Detect which cell encompasses the target text, then output its [x, y] center coordinate. 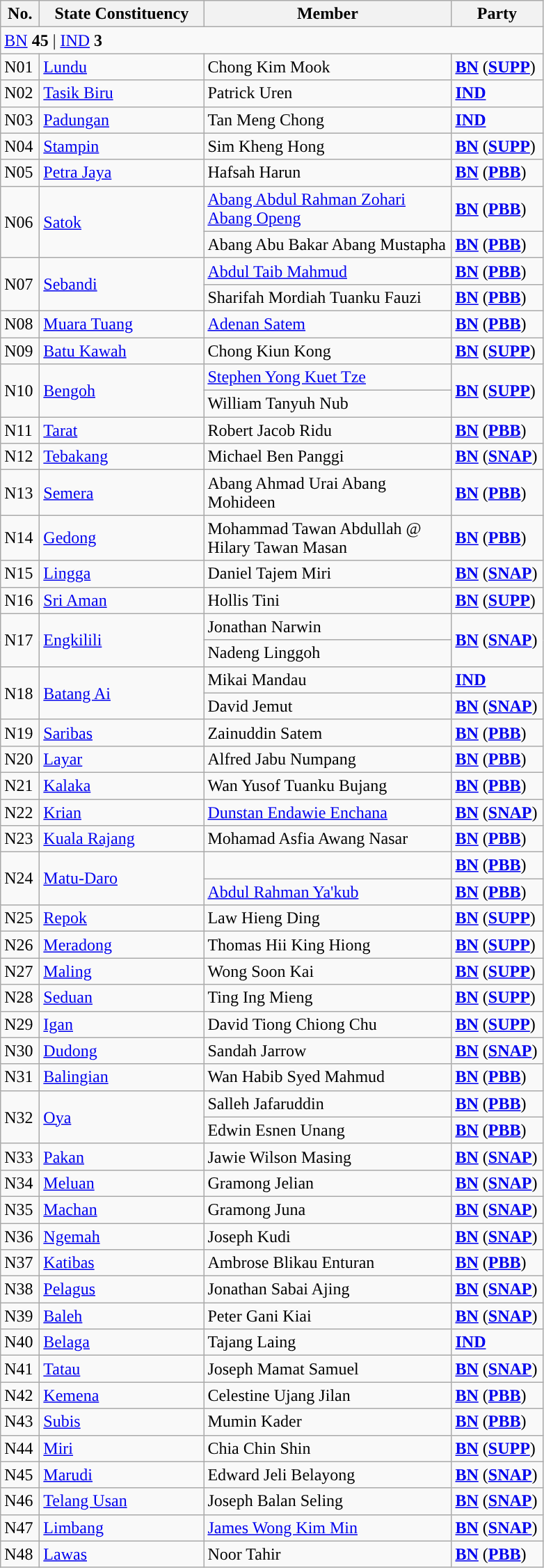
William Tanyuh Nub [328, 404]
Kalaka [122, 785]
Gramong Juna [328, 1209]
N41 [20, 1369]
Tatau [122, 1369]
Hafsah Harun [328, 173]
Subis [122, 1422]
Chong Kim Mook [328, 67]
N07 [20, 284]
Sandah Jarrow [328, 1051]
N20 [20, 759]
Kemena [122, 1395]
N04 [20, 146]
Daniel Tajem Miri [328, 574]
N19 [20, 732]
Lingga [122, 574]
Joseph Balan Seling [328, 1501]
Padungan [122, 120]
N29 [20, 1024]
No. [20, 14]
N27 [20, 971]
Meradong [122, 945]
Wan Yusof Tuanku Bujang [328, 785]
Joseph Mamat Samuel [328, 1369]
Repok [122, 918]
Chong Kiun Kong [328, 350]
N08 [20, 324]
Sri Aman [122, 600]
N13 [20, 493]
Ting Ing Mieng [328, 998]
Noor Tahir [328, 1554]
Abang Abdul Rahman Zohari Abang Openg [328, 209]
Tajang Laing [328, 1342]
Ambrose Blikau Enturan [328, 1263]
Salleh Jafaruddin [328, 1104]
N25 [20, 918]
Sebandi [122, 284]
Tasik Biru [122, 93]
Pelagus [122, 1289]
Gramong Jelian [328, 1183]
Jonathan Narwin [328, 627]
N44 [20, 1448]
N21 [20, 785]
Mohamad Asfia Awang Nasar [328, 839]
Baleh [122, 1316]
Joseph Kudi [328, 1236]
Lundu [122, 67]
BN 45 | IND 3 [271, 40]
Petra Jaya [122, 173]
Hollis Tini [328, 600]
Meluan [122, 1183]
N17 [20, 640]
N40 [20, 1342]
Edward Jeli Belayong [328, 1475]
Mohammad Tawan Abdullah @ Hilary Tawan Masan [328, 538]
Mikai Mandau [328, 680]
Abdul Taib Mahmud [328, 271]
Seduan [122, 998]
N02 [20, 93]
N39 [20, 1316]
N32 [20, 1117]
Miri [122, 1448]
Balingian [122, 1077]
Batang Ai [122, 693]
Sim Kheng Hong [328, 146]
N43 [20, 1422]
Wan Habib Syed Mahmud [328, 1077]
Member [328, 14]
Wong Soon Kai [328, 971]
Zainuddin Satem [328, 732]
Belaga [122, 1342]
N31 [20, 1077]
James Wong Kim Min [328, 1528]
N28 [20, 998]
N38 [20, 1289]
N47 [20, 1528]
Krian [122, 813]
N46 [20, 1501]
Tan Meng Chong [328, 120]
N34 [20, 1183]
N10 [20, 391]
N26 [20, 945]
Thomas Hii King Hiong [328, 945]
N42 [20, 1395]
Pakan [122, 1157]
Dudong [122, 1051]
Abang Ahmad Urai Abang Mohideen [328, 493]
Lawas [122, 1554]
Edwin Esnen Unang [328, 1130]
Marudi [122, 1475]
Satok [122, 221]
Batu Kawah [122, 350]
Layar [122, 759]
Igan [122, 1024]
N23 [20, 839]
N12 [20, 457]
Stephen Yong Kuet Tze [328, 377]
Tebakang [122, 457]
Machan [122, 1209]
Matu-Daro [122, 879]
Ngemah [122, 1236]
N24 [20, 879]
Sharifah Mordiah Tuanku Fauzi [328, 297]
N45 [20, 1475]
Kuala Rajang [122, 839]
Peter Gani Kiai [328, 1316]
N09 [20, 350]
David Tiong Chiong Chu [328, 1024]
Muara Tuang [122, 324]
David Jemut [328, 706]
Oya [122, 1117]
Robert Jacob Ridu [328, 430]
N18 [20, 693]
Chia Chin Shin [328, 1448]
Mumin Kader [328, 1422]
N06 [20, 221]
Saribas [122, 732]
Bengoh [122, 391]
Michael Ben Panggi [328, 457]
Celestine Ujang Jilan [328, 1395]
N03 [20, 120]
Abdul Rahman Ya'kub [328, 892]
Alfred Jabu Numpang [328, 759]
N37 [20, 1263]
Law Hieng Ding [328, 918]
Semera [122, 493]
N48 [20, 1554]
N36 [20, 1236]
Tarat [122, 430]
N11 [20, 430]
Maling [122, 971]
State Constituency [122, 14]
Telang Usan [122, 1501]
Engkilili [122, 640]
N01 [20, 67]
N35 [20, 1209]
Dunstan Endawie Enchana [328, 813]
N22 [20, 813]
N15 [20, 574]
Gedong [122, 538]
Nadeng Linggoh [328, 653]
Katibas [122, 1263]
Party [497, 14]
Adenan Satem [328, 324]
N05 [20, 173]
N30 [20, 1051]
N14 [20, 538]
Limbang [122, 1528]
Patrick Uren [328, 93]
N16 [20, 600]
N33 [20, 1157]
Jawie Wilson Masing [328, 1157]
Abang Abu Bakar Abang Mustapha [328, 244]
Jonathan Sabai Ajing [328, 1289]
Stampin [122, 146]
